Search for the cell housing the specified text and yield its (X, Y) center coordinate. 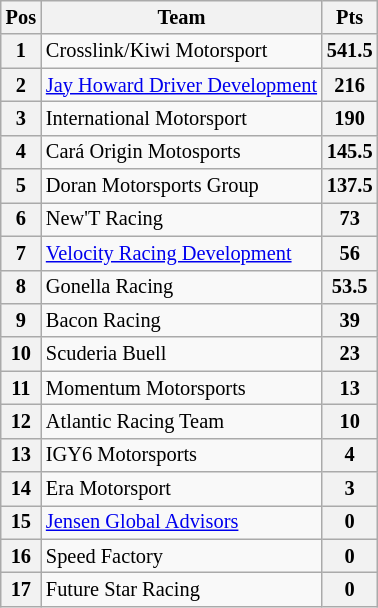
2 (21, 85)
Pts (350, 17)
Scuderia Buell (182, 354)
Gonella Racing (182, 287)
11 (21, 388)
8 (21, 287)
14 (21, 489)
Bacon Racing (182, 320)
137.5 (350, 186)
Velocity Racing Development (182, 253)
Era Motorsport (182, 489)
Atlantic Racing Team (182, 421)
New'T Racing (182, 219)
Pos (21, 17)
5 (21, 186)
International Motorsport (182, 118)
17 (21, 589)
6 (21, 219)
53.5 (350, 287)
Doran Motorsports Group (182, 186)
16 (21, 556)
15 (21, 522)
Cará Origin Motosports (182, 152)
541.5 (350, 51)
Jensen Global Advisors (182, 522)
39 (350, 320)
IGY6 Motorsports (182, 455)
Jay Howard Driver Development (182, 85)
23 (350, 354)
Crosslink/Kiwi Motorsport (182, 51)
190 (350, 118)
Future Star Racing (182, 589)
9 (21, 320)
7 (21, 253)
1 (21, 51)
Team (182, 17)
12 (21, 421)
216 (350, 85)
Speed Factory (182, 556)
56 (350, 253)
73 (350, 219)
Momentum Motorsports (182, 388)
145.5 (350, 152)
